Identify which cell holds the provided text, then report its (x, y) central coordinate. 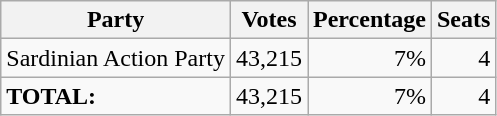
TOTAL: (116, 96)
Percentage (370, 20)
Seats (463, 20)
Sardinian Action Party (116, 58)
Party (116, 20)
Votes (268, 20)
